Identify which cell holds the provided text, then report its [x, y] central coordinate. 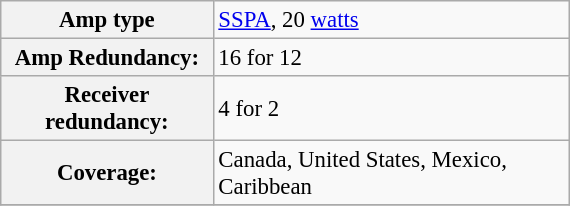
Coverage: [107, 174]
16 for 12 [391, 58]
SSPA, 20 watts [391, 20]
Amp type [107, 20]
Amp Redundancy: [107, 58]
Canada, United States, Mexico, Caribbean [391, 174]
4 for 2 [391, 108]
Receiver redundancy: [107, 108]
